Search for the cell housing the specified text and yield its (X, Y) center coordinate. 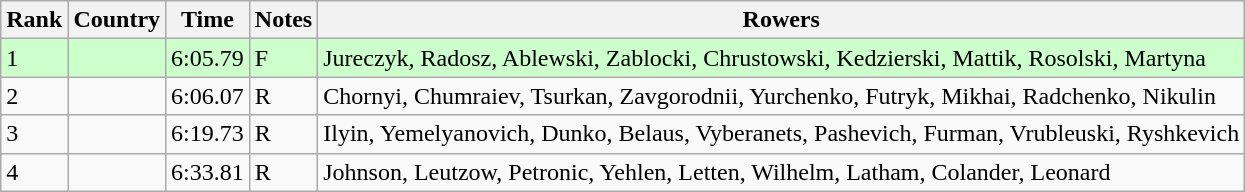
2 (34, 96)
3 (34, 134)
F (283, 58)
6:33.81 (208, 172)
Country (117, 20)
Johnson, Leutzow, Petronic, Yehlen, Letten, Wilhelm, Latham, Colander, Leonard (782, 172)
Rank (34, 20)
6:05.79 (208, 58)
Jureczyk, Radosz, Ablewski, Zablocki, Chrustowski, Kedzierski, Mattik, Rosolski, Martyna (782, 58)
1 (34, 58)
Ilyin, Yemelyanovich, Dunko, Belaus, Vyberanets, Pashevich, Furman, Vrubleuski, Ryshkevich (782, 134)
6:19.73 (208, 134)
Time (208, 20)
4 (34, 172)
6:06.07 (208, 96)
Rowers (782, 20)
Chornyi, Chumraiev, Tsurkan, Zavgorodnii, Yurchenko, Futryk, Mikhai, Radchenko, Nikulin (782, 96)
Notes (283, 20)
